Determine the (X, Y) coordinate at the center of the cell enclosing the given text.  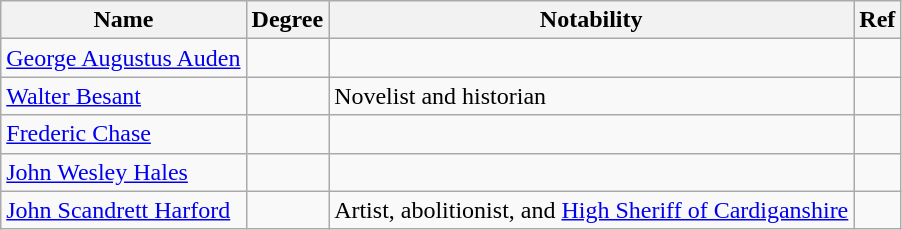
Frederic Chase (124, 134)
Ref (878, 20)
John Scandrett Harford (124, 210)
Degree (288, 20)
Artist, abolitionist, and High Sheriff of Cardiganshire (592, 210)
Walter Besant (124, 96)
George Augustus Auden (124, 58)
Notability (592, 20)
Novelist and historian (592, 96)
John Wesley Hales (124, 172)
Name (124, 20)
